Scan for the cell matching the given text and deliver its (x, y) coordinate at center. 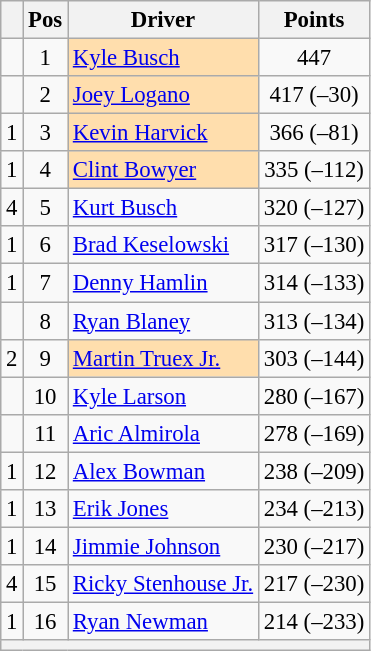
335 (–112) (314, 170)
313 (–134) (314, 321)
314 (–133) (314, 283)
Martin Truex Jr. (164, 358)
317 (–130) (314, 245)
Denny Hamlin (164, 283)
16 (46, 621)
Kyle Busch (164, 58)
5 (46, 208)
Ryan Blaney (164, 321)
320 (–127) (314, 208)
447 (314, 58)
Clint Bowyer (164, 170)
Points (314, 20)
12 (46, 471)
Kurt Busch (164, 208)
Kyle Larson (164, 396)
366 (–81) (314, 133)
303 (–144) (314, 358)
Erik Jones (164, 509)
Ricky Stenhouse Jr. (164, 584)
Pos (46, 20)
15 (46, 584)
280 (–167) (314, 396)
Ryan Newman (164, 621)
11 (46, 433)
Joey Logano (164, 95)
10 (46, 396)
8 (46, 321)
417 (–30) (314, 95)
7 (46, 283)
238 (–209) (314, 471)
Driver (164, 20)
Aric Almirola (164, 433)
214 (–233) (314, 621)
14 (46, 546)
13 (46, 509)
Alex Bowman (164, 471)
Brad Keselowski (164, 245)
230 (–217) (314, 546)
Kevin Harvick (164, 133)
278 (–169) (314, 433)
6 (46, 245)
217 (–230) (314, 584)
234 (–213) (314, 509)
9 (46, 358)
Jimmie Johnson (164, 546)
3 (46, 133)
